Provide the [X, Y] coordinate of the cell's center where the given text is located.  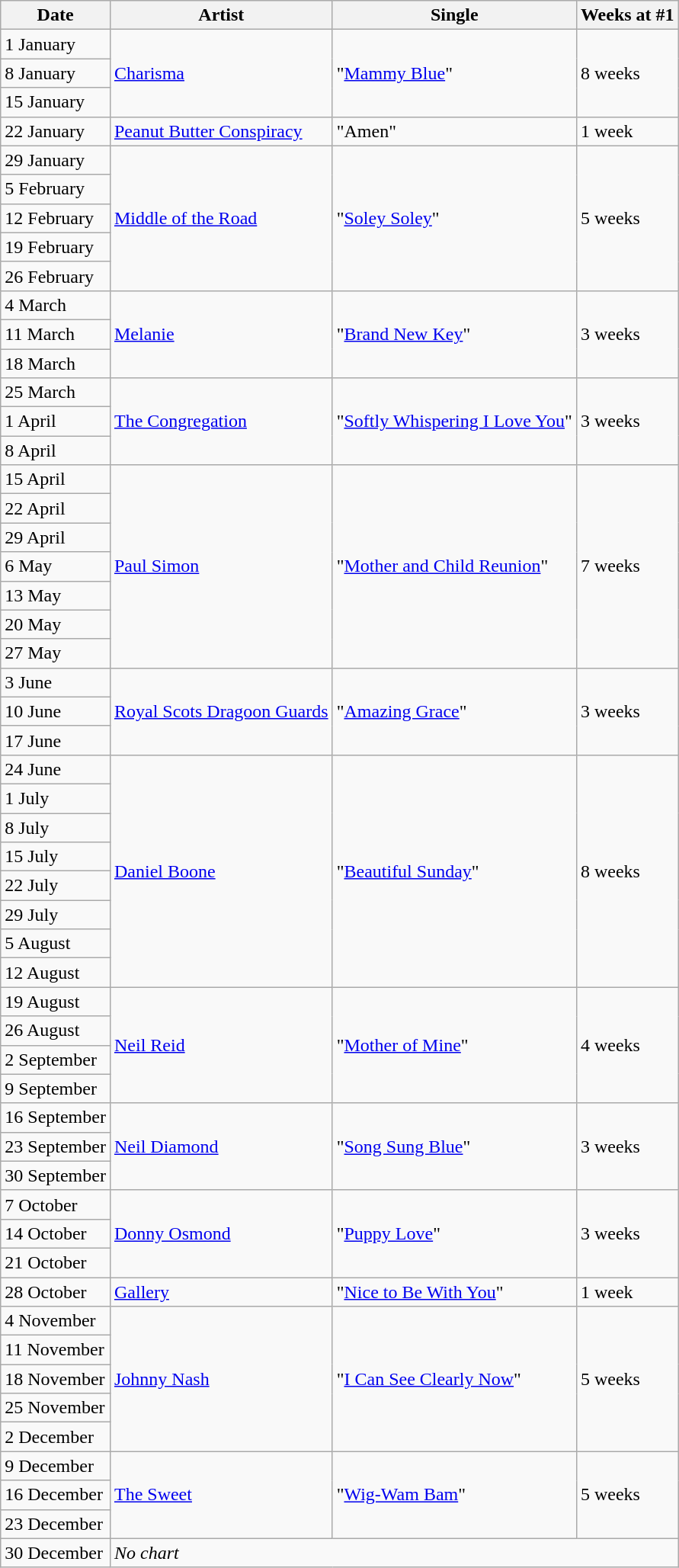
26 August [56, 1031]
18 November [56, 1379]
"Puppy Love" [454, 1233]
23 December [56, 1524]
Peanut Butter Conspiracy [221, 131]
"Mother and Child Reunion" [454, 566]
18 March [56, 364]
2 September [56, 1060]
Neil Reid [221, 1045]
25 March [56, 393]
7 October [56, 1204]
Daniel Boone [221, 871]
Donny Osmond [221, 1233]
29 July [56, 915]
8 January [56, 73]
30 December [56, 1553]
"Mother of Mine" [454, 1045]
"Soley Soley" [454, 218]
5 August [56, 944]
20 May [56, 624]
22 April [56, 508]
21 October [56, 1262]
Johnny Nash [221, 1379]
4 weeks [627, 1045]
6 May [56, 566]
3 June [56, 682]
17 June [56, 740]
Neil Diamond [221, 1146]
19 August [56, 1002]
"Amen" [454, 131]
28 October [56, 1292]
The Sweet [221, 1495]
2 December [56, 1437]
7 weeks [627, 566]
29 April [56, 537]
1 April [56, 422]
Gallery [221, 1292]
9 September [56, 1089]
27 May [56, 653]
24 June [56, 769]
14 October [56, 1233]
11 March [56, 334]
"Beautiful Sunday" [454, 871]
12 August [56, 973]
Weeks at #1 [627, 15]
"I Can See Clearly Now" [454, 1379]
15 April [56, 479]
Paul Simon [221, 566]
9 December [56, 1466]
Single [454, 15]
15 July [56, 857]
Royal Scots Dragoon Guards [221, 711]
16 September [56, 1117]
Melanie [221, 334]
30 September [56, 1175]
4 March [56, 305]
26 February [56, 276]
"Softly Whispering I Love You" [454, 422]
"Song Sung Blue" [454, 1146]
8 July [56, 827]
1 January [56, 44]
4 November [56, 1321]
1 July [56, 798]
8 April [56, 451]
29 January [56, 160]
"Nice to Be With You" [454, 1292]
No chart [394, 1553]
"Amazing Grace" [454, 711]
15 January [56, 102]
Charisma [221, 73]
13 May [56, 595]
"Mammy Blue" [454, 73]
The Congregation [221, 422]
19 February [56, 247]
Artist [221, 15]
22 January [56, 131]
5 February [56, 189]
"Wig-Wam Bam" [454, 1495]
Middle of the Road [221, 218]
12 February [56, 218]
Date [56, 15]
22 July [56, 886]
11 November [56, 1350]
10 June [56, 711]
"Brand New Key" [454, 334]
23 September [56, 1146]
25 November [56, 1408]
16 December [56, 1495]
